Find where the given text appears and provide that cell's center as [x, y] coordinate. 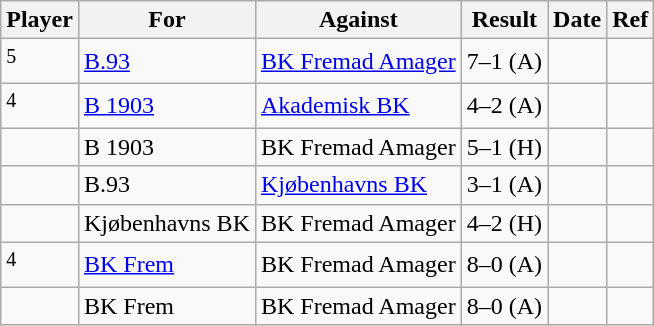
Date [578, 20]
Akademisk BK [358, 106]
Against [358, 20]
7–1 (A) [504, 62]
Result [504, 20]
5 [40, 62]
Player [40, 20]
For [166, 20]
4–2 (A) [504, 106]
Ref [630, 20]
4–2 (H) [504, 223]
3–1 (A) [504, 185]
5–1 (H) [504, 147]
